Return [X, Y] of the center of cell containing provided text 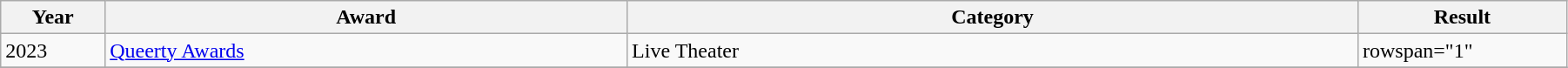
Live Theater [993, 51]
Award [366, 17]
Result [1462, 17]
rowspan="1" [1462, 51]
Category [993, 17]
Year [53, 17]
Queerty Awards [366, 51]
2023 [53, 51]
